Pinpoint the cell where the given text exists, returning its [X, Y] midpoint coordinate. 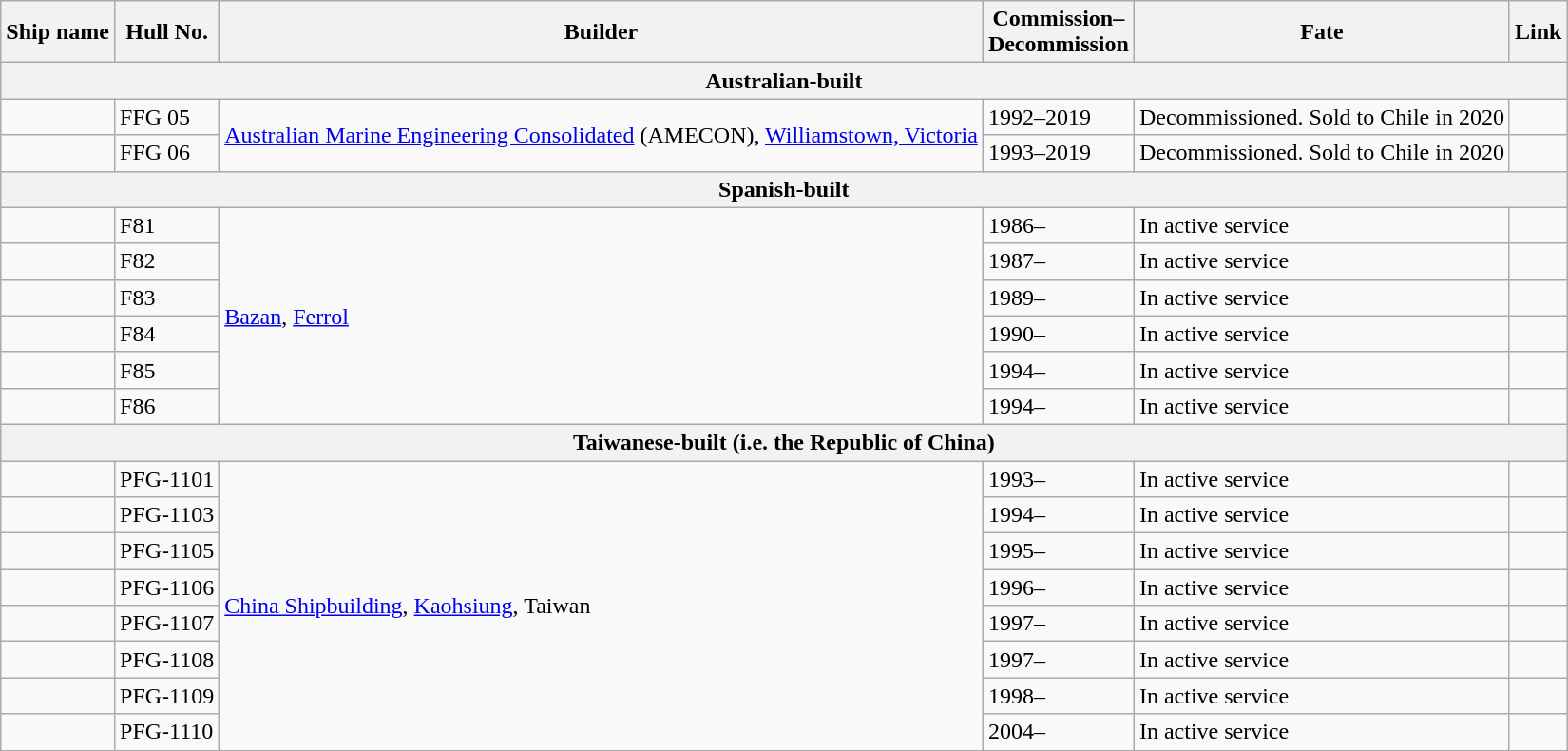
China Shipbuilding, Kaohsiung, Taiwan [602, 605]
1992–2019 [1059, 117]
F81 [167, 225]
F86 [167, 406]
1989– [1059, 298]
1998– [1059, 696]
2004– [1059, 732]
1993– [1059, 478]
Spanish-built [784, 189]
Bazan, Ferrol [602, 316]
Builder [602, 32]
1990– [1059, 334]
PFG-1106 [167, 587]
1996– [1059, 587]
Fate [1321, 32]
F85 [167, 370]
Taiwanese-built (i.e. the Republic of China) [784, 442]
1986– [1059, 225]
PFG-1103 [167, 515]
PFG-1105 [167, 551]
PFG-1109 [167, 696]
Australian-built [784, 81]
1987– [1059, 261]
1993–2019 [1059, 153]
Ship name [58, 32]
F84 [167, 334]
PFG-1101 [167, 478]
F82 [167, 261]
PFG-1107 [167, 624]
PFG-1108 [167, 660]
Commission–Decommission [1059, 32]
Hull No. [167, 32]
PFG-1110 [167, 732]
FFG 05 [167, 117]
Link [1538, 32]
Australian Marine Engineering Consolidated (AMECON), Williamstown, Victoria [602, 135]
1995– [1059, 551]
FFG 06 [167, 153]
F83 [167, 298]
